Identify which cell holds the provided text, then report its [x, y] central coordinate. 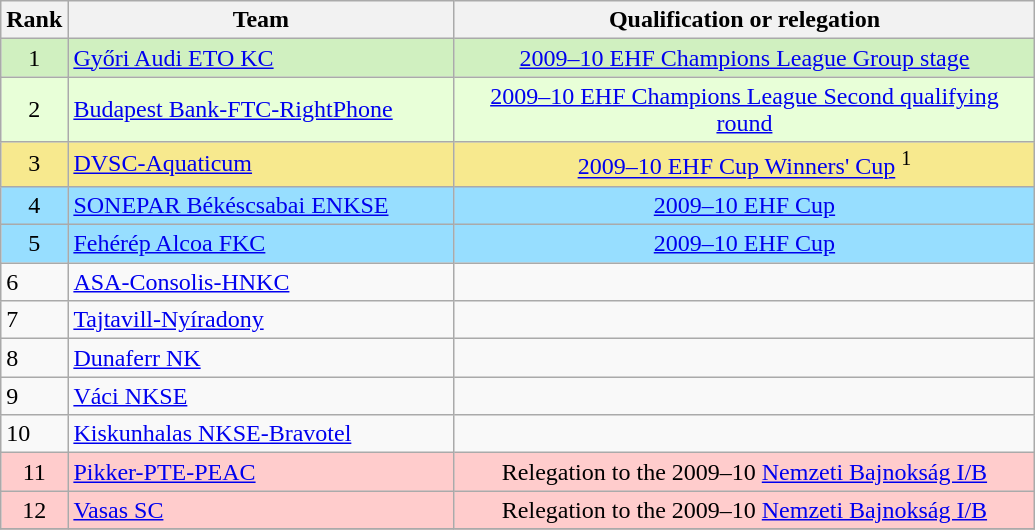
ASA-Consolis-HNKC [261, 282]
11 [34, 472]
10 [34, 434]
12 [34, 510]
Dunaferr NK [261, 358]
2 [34, 110]
DVSC-Aquaticum [261, 164]
4 [34, 205]
Fehérép Alcoa FKC [261, 244]
Qualification or relegation [744, 20]
Vasas SC [261, 510]
6 [34, 282]
3 [34, 164]
Győri Audi ETO KC [261, 58]
2009–10 EHF Champions League Second qualifying round [744, 110]
SONEPAR Békéscsabai ENKSE [261, 205]
Váci NKSE [261, 396]
5 [34, 244]
Budapest Bank-FTC-RightPhone [261, 110]
Rank [34, 20]
Team [261, 20]
7 [34, 320]
Tajtavill-Nyíradony [261, 320]
2009–10 EHF Champions League Group stage [744, 58]
Kiskunhalas NKSE-Bravotel [261, 434]
Pikker-PTE-PEAC [261, 472]
1 [34, 58]
8 [34, 358]
9 [34, 396]
2009–10 EHF Cup Winners' Cup 1 [744, 164]
